Pinpoint the cell where the given text exists, returning its [X, Y] midpoint coordinate. 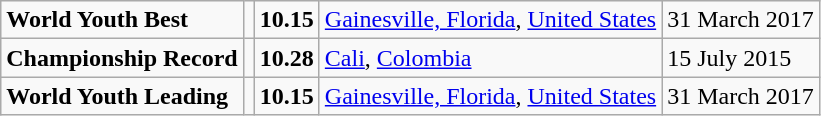
15 July 2015 [741, 58]
Championship Record [122, 58]
Cali, Colombia [490, 58]
World Youth Leading [122, 96]
10.28 [286, 58]
World Youth Best [122, 20]
